Return (x, y) of the center of cell containing provided text 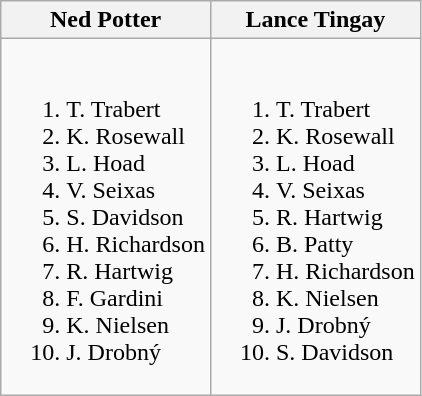
T. Trabert K. Rosewall L. Hoad V. Seixas R. Hartwig B. Patty H. Richardson K. Nielsen J. Drobný S. Davidson (315, 217)
Lance Tingay (315, 20)
T. Trabert K. Rosewall L. Hoad V. Seixas S. Davidson H. Richardson R. Hartwig F. Gardini K. Nielsen J. Drobný (106, 217)
Ned Potter (106, 20)
